Detect which cell encompasses the target text, then output its (X, Y) center coordinate. 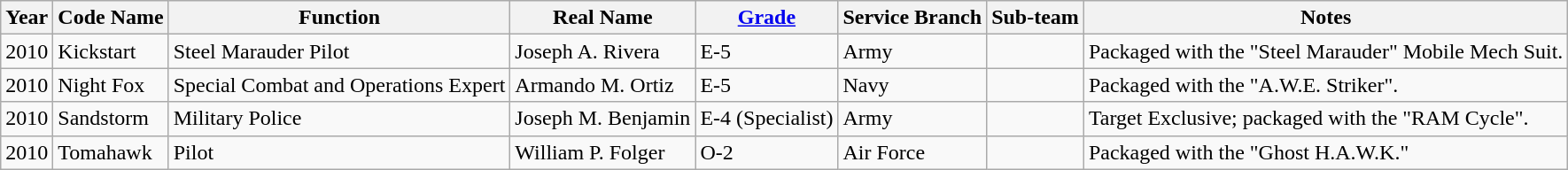
Joseph M. Benjamin (602, 119)
Grade (767, 18)
Packaged with the "Steel Marauder" Mobile Mech Suit. (1325, 51)
Year (27, 18)
Navy (912, 85)
Real Name (602, 18)
William P. Folger (602, 152)
Military Police (339, 119)
Function (339, 18)
Packaged with the "Ghost H.A.W.K." (1325, 152)
Night Fox (111, 85)
Sub-team (1036, 18)
Code Name (111, 18)
Packaged with the "A.W.E. Striker". (1325, 85)
Kickstart (111, 51)
Tomahawk (111, 152)
E-4 (Specialist) (767, 119)
O-2 (767, 152)
Notes (1325, 18)
Steel Marauder Pilot (339, 51)
Joseph A. Rivera (602, 51)
Sandstorm (111, 119)
Service Branch (912, 18)
Pilot (339, 152)
Target Exclusive; packaged with the "RAM Cycle". (1325, 119)
Special Combat and Operations Expert (339, 85)
Armando M. Ortiz (602, 85)
Air Force (912, 152)
